Return the (x, y) coordinate for the center point of the cell that contains the specified text.  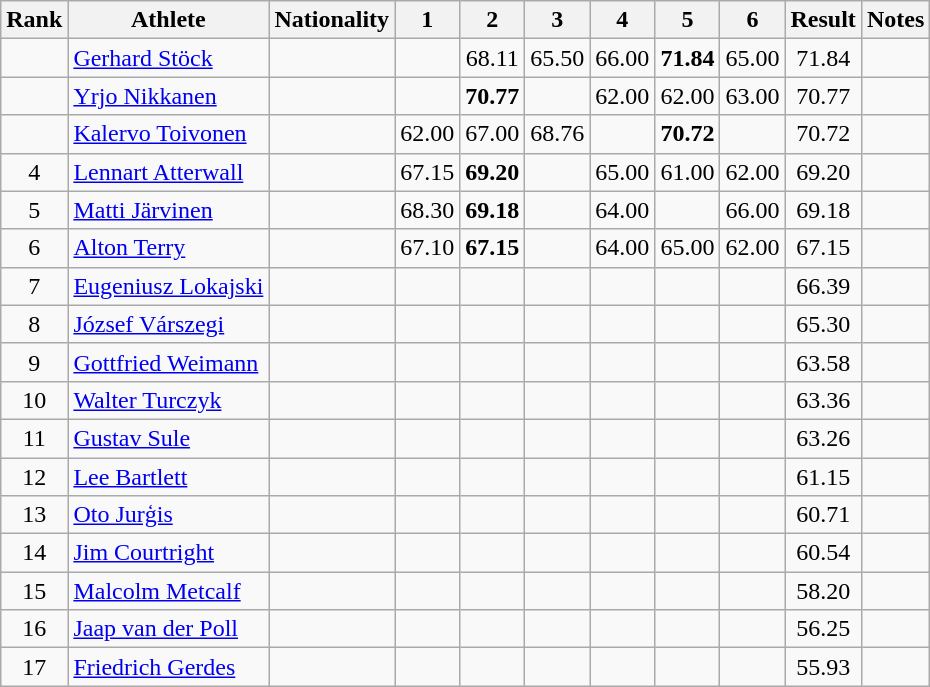
Yrjo Nikkanen (168, 96)
Gerhard Stöck (168, 58)
68.11 (492, 58)
Friedrich Gerdes (168, 667)
66.39 (823, 286)
Rank (34, 20)
63.58 (823, 362)
12 (34, 477)
65.50 (558, 58)
Malcolm Metcalf (168, 591)
14 (34, 553)
60.54 (823, 553)
Jim Courtright (168, 553)
63.36 (823, 400)
Nationality (332, 20)
Gustav Sule (168, 438)
3 (558, 20)
63.00 (752, 96)
1 (428, 20)
61.00 (688, 172)
7 (34, 286)
10 (34, 400)
63.26 (823, 438)
Oto Jurģis (168, 515)
Walter Turczyk (168, 400)
Alton Terry (168, 248)
56.25 (823, 629)
Athlete (168, 20)
55.93 (823, 667)
Matti Järvinen (168, 210)
65.30 (823, 324)
Kalervo Toivonen (168, 134)
67.10 (428, 248)
9 (34, 362)
Lennart Atterwall (168, 172)
58.20 (823, 591)
68.30 (428, 210)
61.15 (823, 477)
16 (34, 629)
2 (492, 20)
Gottfried Weimann (168, 362)
68.76 (558, 134)
67.00 (492, 134)
17 (34, 667)
Notes (895, 20)
60.71 (823, 515)
8 (34, 324)
Eugeniusz Lokajski (168, 286)
Result (823, 20)
13 (34, 515)
15 (34, 591)
Lee Bartlett (168, 477)
József Várszegi (168, 324)
11 (34, 438)
Jaap van der Poll (168, 629)
